Determine the (X, Y) coordinate at the center of the cell enclosing the given text.  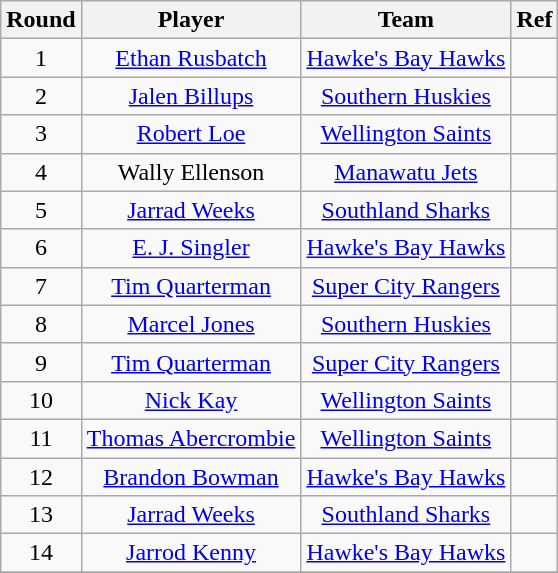
13 (41, 515)
Manawatu Jets (406, 172)
Nick Kay (191, 400)
1 (41, 58)
7 (41, 286)
9 (41, 362)
Jalen Billups (191, 96)
Wally Ellenson (191, 172)
5 (41, 210)
3 (41, 134)
4 (41, 172)
Jarrod Kenny (191, 553)
Player (191, 20)
14 (41, 553)
E. J. Singler (191, 248)
10 (41, 400)
12 (41, 477)
Ethan Rusbatch (191, 58)
Team (406, 20)
6 (41, 248)
Thomas Abercrombie (191, 438)
11 (41, 438)
Marcel Jones (191, 324)
Brandon Bowman (191, 477)
2 (41, 96)
Robert Loe (191, 134)
Ref (534, 20)
Round (41, 20)
8 (41, 324)
